Provide the [x, y] coordinate of the cell's center where the given text is located.  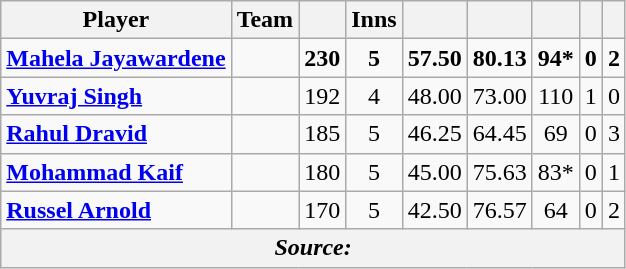
94* [556, 58]
76.57 [500, 210]
3 [614, 134]
42.50 [434, 210]
57.50 [434, 58]
Team [265, 20]
Player [116, 20]
Rahul Dravid [116, 134]
185 [322, 134]
192 [322, 96]
45.00 [434, 172]
83* [556, 172]
230 [322, 58]
69 [556, 134]
Inns [374, 20]
80.13 [500, 58]
180 [322, 172]
64.45 [500, 134]
Mohammad Kaif [116, 172]
110 [556, 96]
170 [322, 210]
Russel Arnold [116, 210]
Yuvraj Singh [116, 96]
Mahela Jayawardene [116, 58]
48.00 [434, 96]
46.25 [434, 134]
73.00 [500, 96]
75.63 [500, 172]
Source: [314, 248]
64 [556, 210]
4 [374, 96]
